Provide the (x, y) coordinate of the cell's center where the given text is located.  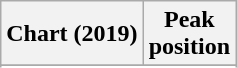
Peakposition (189, 34)
Chart (2019) (72, 34)
